Pinpoint the cell where the given text exists, returning its (x, y) midpoint coordinate. 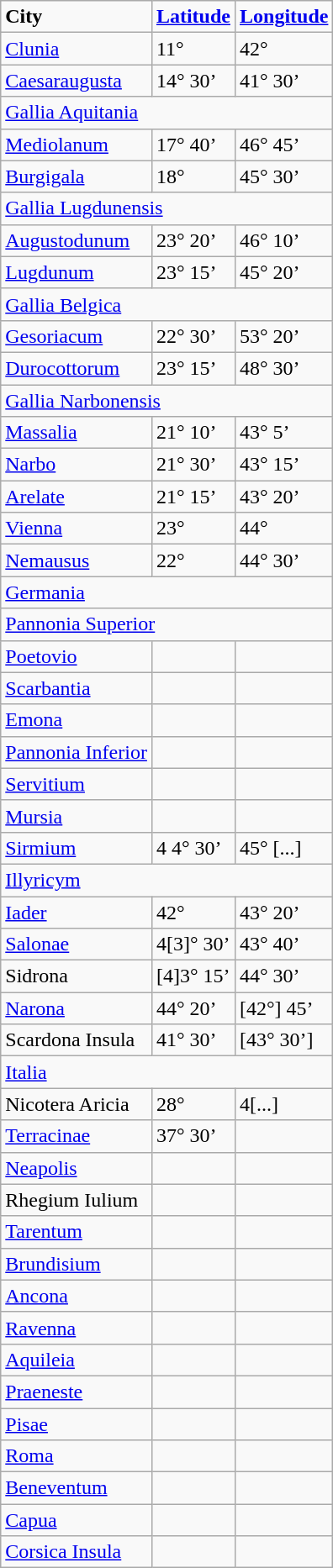
Sirmium (77, 848)
Germania (166, 592)
22° (193, 560)
Servitium (77, 784)
Gesoriacum (77, 336)
53° 20’ (283, 336)
Scardona Insula (77, 1040)
Caesaraugusta (77, 81)
Ravenna (77, 1328)
Narbo (77, 465)
Illyricym (166, 880)
Arelate (77, 497)
Narona (77, 1008)
Praeneste (77, 1392)
23° (193, 529)
45° 20’ (283, 272)
Mediolanum (77, 145)
Lugdunum (77, 272)
44° (283, 529)
Gallia Belgica (166, 304)
Scarbantia (77, 688)
[42°] 45’ (283, 1008)
Gallia Lugdunensis (166, 208)
Capua (77, 1520)
Terracinae (77, 1136)
Salonae (77, 944)
43° 40’ (283, 944)
Brundisium (77, 1264)
Ancona (77, 1296)
Pannonia Inferior (77, 752)
44° 20’ (193, 1008)
17° 40’ (193, 145)
4 4° 30’ (193, 848)
46° 10’ (283, 240)
Latitude (193, 17)
Durocottorum (77, 368)
23° 20’ (193, 240)
48° 30’ (283, 368)
Pisae (77, 1424)
4[3]° 30’ (193, 944)
Aquileia (77, 1360)
Rhegium Iulium (77, 1200)
45° 30’ (283, 176)
Massalia (77, 433)
Nicotera Aricia (77, 1104)
4[...] (283, 1104)
Tarentum (77, 1232)
43° 15’ (283, 465)
21° 15’ (193, 497)
37° 30’ (193, 1136)
Poetovio (77, 656)
Gallia Narbonensis (166, 401)
Iader (77, 912)
21° 30’ (193, 465)
Nemausus (77, 560)
Italia (166, 1072)
22° 30’ (193, 336)
Roma (77, 1456)
21° 10’ (193, 433)
[43° 30’] (283, 1040)
Pannonia Superior (166, 624)
46° 45’ (283, 145)
Corsica Insula (77, 1552)
Sidrona (77, 976)
Augustodunum (77, 240)
Vienna (77, 529)
14° 30’ (193, 81)
Clunia (77, 49)
City (77, 17)
45° [...] (283, 848)
18° (193, 176)
11° (193, 49)
Mursia (77, 816)
43° 5’ (283, 433)
28° (193, 1104)
Gallia Aquitania (166, 113)
Beneventum (77, 1488)
Longitude (283, 17)
Burgigala (77, 176)
Emona (77, 720)
Neapolis (77, 1168)
[4]3° 15’ (193, 976)
